Search for the cell housing the specified text and yield its [x, y] center coordinate. 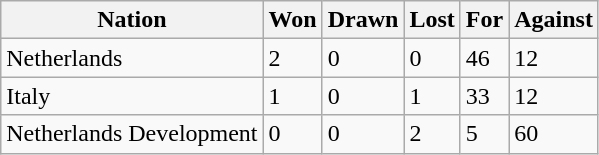
Against [554, 20]
Netherlands [132, 58]
46 [484, 58]
Lost [432, 20]
33 [484, 96]
Won [292, 20]
Drawn [363, 20]
60 [554, 134]
Netherlands Development [132, 134]
5 [484, 134]
Italy [132, 96]
Nation [132, 20]
For [484, 20]
